From the cell containing the given text, extract its center point as [X, Y] coordinate. 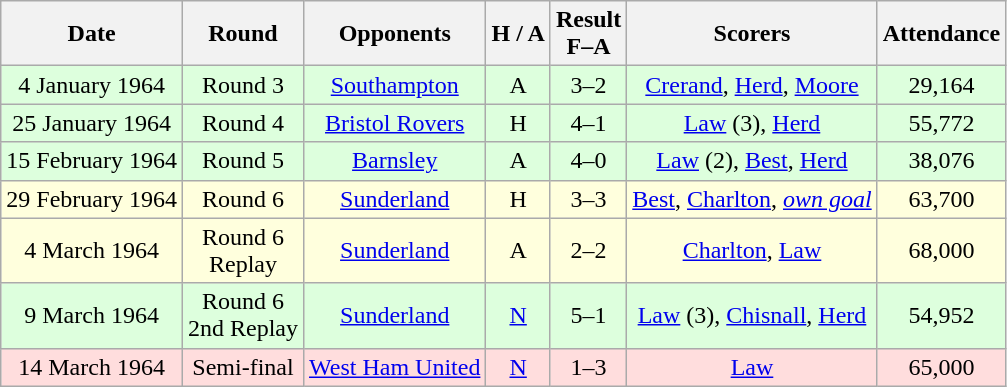
4 January 1964 [92, 85]
Semi-final [242, 367]
Law (3), Herd [752, 123]
Barnsley [395, 161]
25 January 1964 [92, 123]
Southampton [395, 85]
1–3 [588, 367]
Best, Charlton, own goal [752, 199]
3–2 [588, 85]
Date [92, 34]
Law (3), Chisnall, Herd [752, 316]
14 March 1964 [92, 367]
Round 3 [242, 85]
29,164 [941, 85]
Charlton, Law [752, 250]
2–2 [588, 250]
Bristol Rovers [395, 123]
ResultF–A [588, 34]
Round 6Replay [242, 250]
63,700 [941, 199]
Round 5 [242, 161]
Opponents [395, 34]
Round 62nd Replay [242, 316]
5–1 [588, 316]
West Ham United [395, 367]
Attendance [941, 34]
Law [752, 367]
68,000 [941, 250]
3–3 [588, 199]
Crerand, Herd, Moore [752, 85]
9 March 1964 [92, 316]
Round [242, 34]
4–1 [588, 123]
29 February 1964 [92, 199]
54,952 [941, 316]
15 February 1964 [92, 161]
Law (2), Best, Herd [752, 161]
65,000 [941, 367]
55,772 [941, 123]
38,076 [941, 161]
Round 4 [242, 123]
4–0 [588, 161]
H / A [518, 34]
Scorers [752, 34]
4 March 1964 [92, 250]
Round 6 [242, 199]
